Identify which cell holds the provided text, then report its [X, Y] central coordinate. 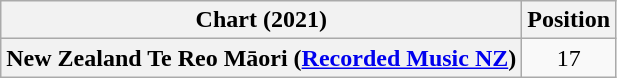
Position [569, 20]
New Zealand Te Reo Māori (Recorded Music NZ) [262, 58]
Chart (2021) [262, 20]
17 [569, 58]
